Identify which cell holds the provided text, then report its [X, Y] central coordinate. 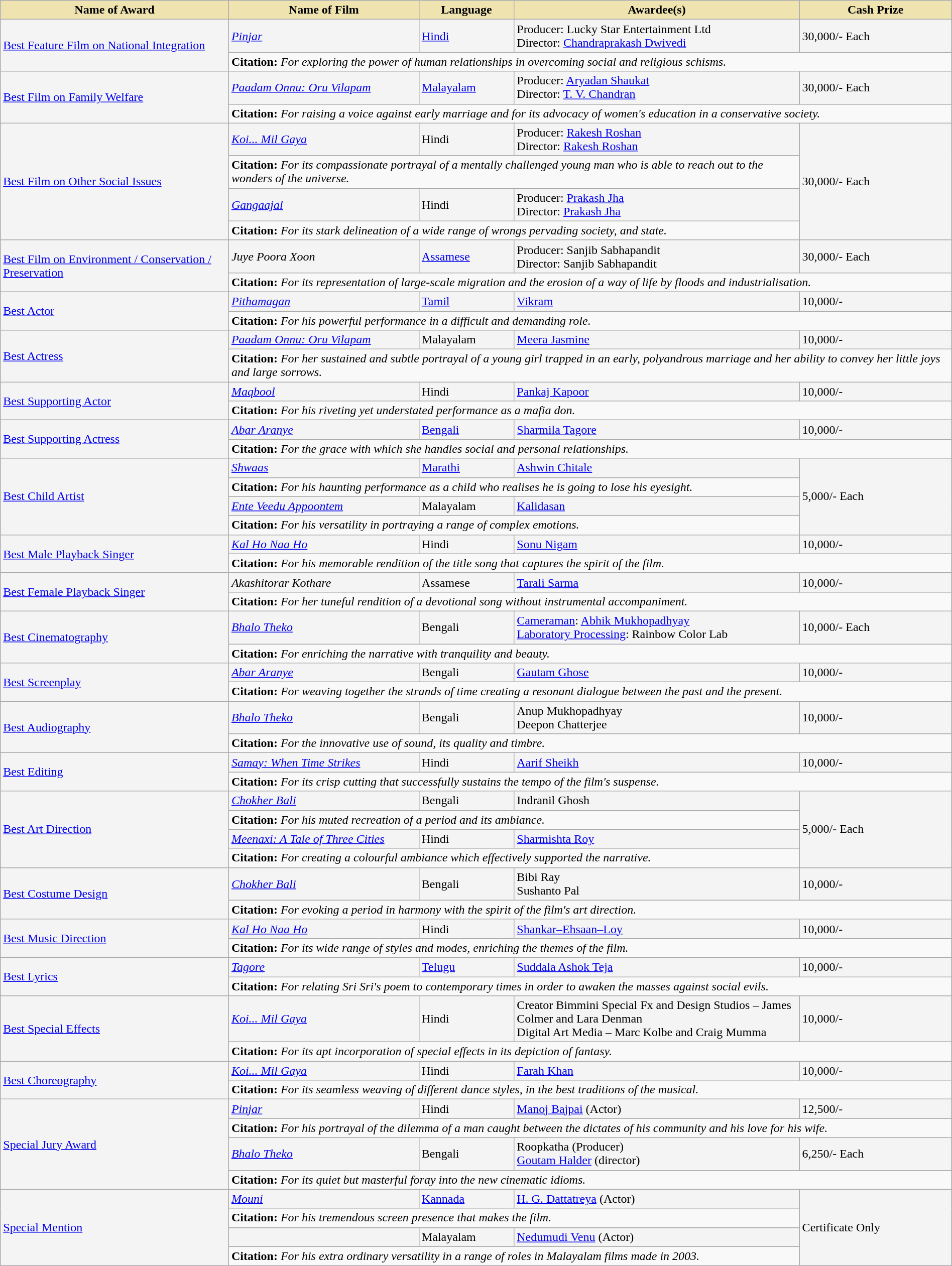
Bibi RaySushanto Pal [657, 883]
Tamil [466, 301]
Language [466, 10]
Citation: For its seamless weaving of different dance styles, in the best traditions of the musical. [590, 1090]
Manoj Bajpai (Actor) [657, 1109]
Gangaajal [323, 205]
Maqbool [323, 392]
Best Cinematography [114, 637]
Best Music Direction [114, 938]
Best Screenplay [114, 682]
Meera Jasmine [657, 340]
Cameraman: Abhik MukhopadhyayLaboratory Processing: Rainbow Color Lab [657, 627]
Producer: Sanjib SabhapanditDirector: Sanjib Sabhapandit [657, 256]
Producer: Aryadan ShaukatDirector: T. V. Chandran [657, 87]
Citation: For her tuneful rendition of a devotional song without instrumental accompaniment. [590, 601]
Citation: For his haunting performance as a child who realises he is going to lose his eyesight. [514, 487]
Citation: For enriching the narrative with tranquility and beauty. [590, 653]
Tarali Sarma [657, 582]
Best Actor [114, 311]
Best Audiography [114, 727]
Gautam Ghose [657, 673]
Meenaxi: A Tale of Three Cities [323, 839]
Sharmila Tagore [657, 430]
Best Film on Environment / Conservation / Preservation [114, 266]
Farah Khan [657, 1071]
Aarif Sheikh [657, 763]
10,000/- Each [876, 627]
Citation: For its quiet but masterful foray into the new cinematic idioms. [590, 1180]
Ashwin Chitale [657, 468]
Creator Bimmini Special Fx and Design Studios – James Colmer and Lara DenmanDigital Art Media – Marc Kolbe and Craig Mumma [657, 1019]
Tagore [323, 967]
Roopkatha (Producer)Goutam Halder (director) [657, 1154]
Special Mention [114, 1227]
Citation: For weaving together the strands of time creating a resonant dialogue between the past and the present. [590, 692]
Awardee(s) [657, 10]
Nedumudi Venu (Actor) [657, 1237]
Best Feature Film on National Integration [114, 45]
Pithamagan [323, 301]
6,250/- Each [876, 1154]
Citation: For relating Sri Sri's poem to contemporary times in order to awaken the masses against social evils. [590, 986]
Marathi [466, 468]
Name of Film [323, 10]
Citation: For exploring the power of human relationships in overcoming social and religious schisms. [590, 62]
Cash Prize [876, 10]
Name of Award [114, 10]
Best Lyrics [114, 976]
Kalidasan [657, 506]
Citation: For creating a colourful ambiance which effectively supported the narrative. [514, 858]
Samay: When Time Strikes [323, 763]
H. G. Dattatreya (Actor) [657, 1199]
Citation: For its wide range of styles and modes, enriching the themes of the film. [590, 948]
Ente Veedu Appoontem [323, 506]
Citation: For its stark delineation of a wide range of wrongs pervading society, and state. [514, 230]
Best Male Playback Singer [114, 554]
Producer: Rakesh RoshanDirector: Rakesh Roshan [657, 140]
Best Supporting Actress [114, 439]
Shankar–Ehsaan–Loy [657, 929]
Citation: For evoking a period in harmony with the spirit of the film's art direction. [590, 910]
Certificate Only [876, 1227]
Best Supporting Actor [114, 401]
Best Costume Design [114, 894]
Citation: For his memorable rendition of the title song that captures the spirit of the film. [590, 563]
Mouni [323, 1199]
Juye Poora Xoon [323, 256]
Telugu [466, 967]
Vikram [657, 301]
Best Child Artist [114, 496]
Best Film on Other Social Issues [114, 182]
Pankaj Kapoor [657, 392]
Best Art Direction [114, 829]
Citation: For his versatility in portraying a range of complex emotions. [514, 525]
Citation: For his extra ordinary versatility in a range of roles in Malayalam films made in 2003. [514, 1256]
Best Editing [114, 772]
Producer: Prakash JhaDirector: Prakash Jha [657, 205]
Best Actress [114, 356]
Citation: For his powerful performance in a difficult and demanding role. [590, 321]
Citation: For its compassionate portrayal of a mentally challenged young man who is able to reach out to the wonders of the universe. [514, 172]
Best Special Effects [114, 1029]
Kannada [466, 1199]
Citation: For his portrayal of the dilemma of a man caught between the dictates of his community and his love for his wife. [590, 1128]
Akashitorar Kothare [323, 582]
Suddala Ashok Teja [657, 967]
Citation: For his riveting yet understated performance as a mafia don. [590, 411]
Sharmishta Roy [657, 839]
Anup MukhopadhyayDeepon Chatterjee [657, 718]
Citation: For the innovative use of sound, its quality and timbre. [590, 743]
Special Jury Award [114, 1145]
Shwaas [323, 468]
Citation: For its representation of large-scale migration and the erosion of a way of life by floods and industrialisation. [590, 282]
Best Female Playback Singer [114, 592]
Citation: For his tremendous screen presence that makes the film. [514, 1218]
Producer: Lucky Star Entertainment LtdDirector: Chandraprakash Dwivedi [657, 36]
Citation: For its crisp cutting that successfully sustains the tempo of the film's suspense. [590, 782]
Citation: For his muted recreation of a period and its ambiance. [514, 820]
Sonu Nigam [657, 544]
Citation: For raising a voice against early marriage and for its advocacy of women's education in a conservative society. [590, 113]
Best Choreography [114, 1080]
Citation: For its apt incorporation of special effects in its depiction of fantasy. [590, 1052]
Best Film on Family Welfare [114, 97]
Indranil Ghosh [657, 801]
Citation: For the grace with which she handles social and personal relationships. [590, 449]
12,500/- [876, 1109]
